Find where the given text appears and provide that cell's center as (x, y) coordinate. 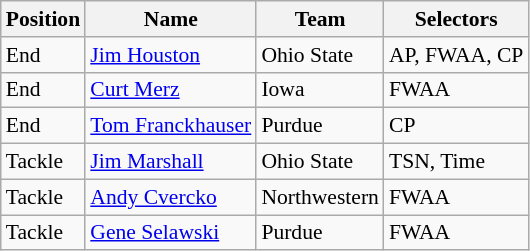
Jim Marshall (170, 162)
CP (456, 126)
Iowa (320, 90)
TSN, Time (456, 162)
Tom Franckhauser (170, 126)
Name (170, 19)
AP, FWAA, CP (456, 55)
Gene Selawski (170, 233)
Team (320, 19)
Curt Merz (170, 90)
Selectors (456, 19)
Jim Houston (170, 55)
Position (43, 19)
Northwestern (320, 197)
Andy Cvercko (170, 197)
